Pinpoint the cell where the given text exists, returning its [X, Y] midpoint coordinate. 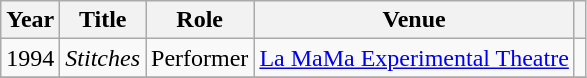
Year [30, 20]
Venue [414, 20]
La MaMa Experimental Theatre [414, 58]
1994 [30, 58]
Performer [200, 58]
Role [200, 20]
Title [103, 20]
Stitches [103, 58]
